Return the (x, y) coordinate for the center point of the cell that contains the specified text.  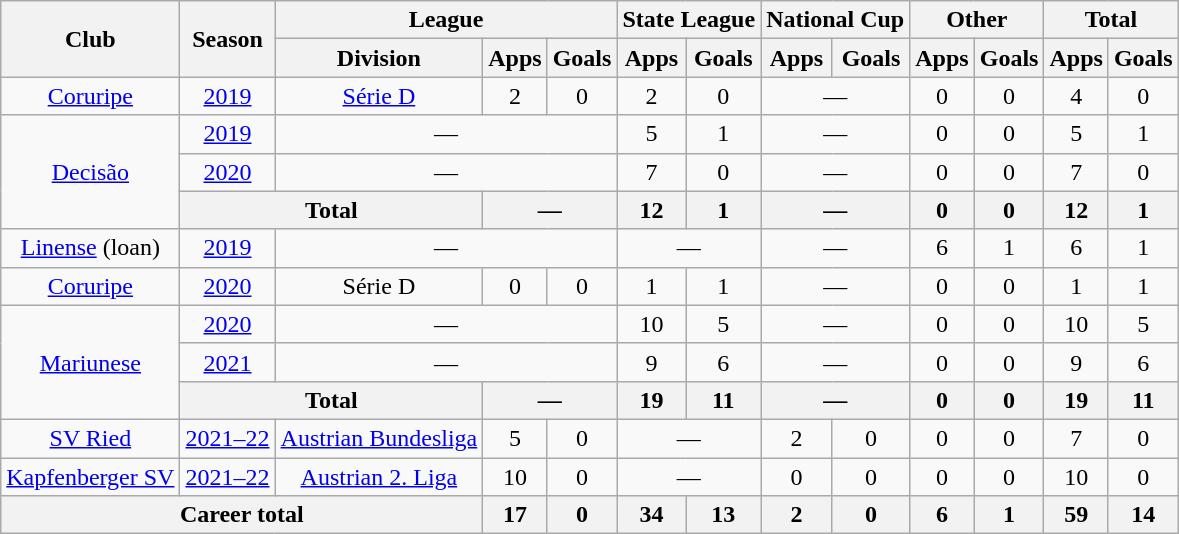
Austrian Bundesliga (379, 438)
League (446, 20)
14 (1143, 515)
59 (1076, 515)
Austrian 2. Liga (379, 477)
Division (379, 58)
Kapfenberger SV (90, 477)
4 (1076, 96)
National Cup (836, 20)
13 (724, 515)
Other (977, 20)
SV Ried (90, 438)
Club (90, 39)
17 (515, 515)
Mariunese (90, 362)
34 (652, 515)
Season (228, 39)
Decisão (90, 172)
Linense (loan) (90, 248)
2021 (228, 362)
Career total (242, 515)
State League (689, 20)
